From the cell containing the given text, extract its center point as [x, y] coordinate. 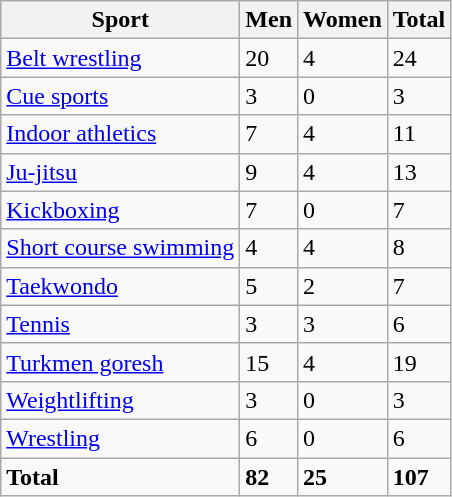
Kickboxing [120, 210]
Sport [120, 20]
Tennis [120, 324]
82 [269, 477]
Men [269, 20]
5 [269, 286]
2 [343, 286]
8 [419, 248]
Turkmen goresh [120, 362]
Wrestling [120, 438]
Ju-jitsu [120, 172]
Belt wrestling [120, 58]
Taekwondo [120, 286]
24 [419, 58]
20 [269, 58]
Cue sports [120, 96]
15 [269, 362]
19 [419, 362]
Weightlifting [120, 400]
13 [419, 172]
Women [343, 20]
11 [419, 134]
9 [269, 172]
Indoor athletics [120, 134]
107 [419, 477]
Short course swimming [120, 248]
25 [343, 477]
